Scan for the cell matching the given text and deliver its [x, y] coordinate at center. 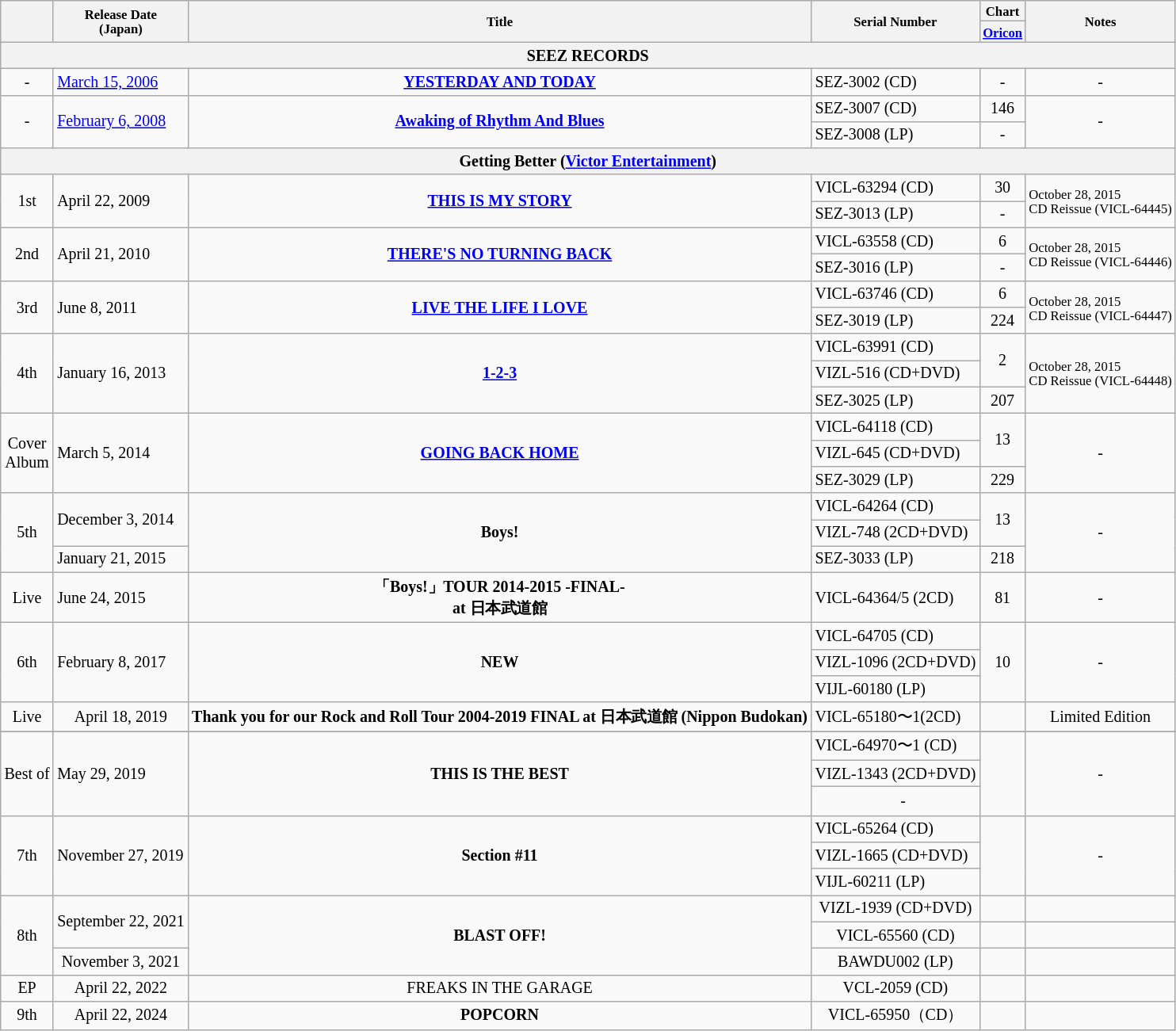
Best of [27, 773]
VICL-64118 (CD) [895, 426]
VIZL-516 (CD+DVD) [895, 374]
VIZL-1096 (2CD+DVD) [895, 663]
2nd [27, 255]
SEZ-3008 (LP) [895, 135]
81 [1002, 598]
VIZL-1665 (CD+DVD) [895, 856]
VICL-64705 (CD) [895, 636]
Notes [1100, 21]
229 [1002, 480]
5th [27, 533]
1st [27, 201]
NEW [499, 663]
VIZL-748 (2CD+DVD) [895, 533]
218 [1002, 559]
POPCORN [499, 1016]
Thank you for our Rock and Roll Tour 2004-2019 FINAL at 日本武道館 (Nippon Budokan) [499, 717]
Section #11 [499, 856]
Getting Better (Victor Entertainment) [588, 162]
4th [27, 374]
VICL-63558 (CD) [895, 241]
October 28, 2015CD Reissue (VICL-64447) [1100, 307]
THIS IS THE BEST [499, 773]
February 6, 2008 [120, 122]
2 [1002, 361]
VIZL-1939 (CD+DVD) [895, 908]
207 [1002, 399]
VICL-63294 (CD) [895, 189]
146 [1002, 108]
3rd [27, 307]
GOING BACK HOME [499, 453]
October 28, 2015CD Reissue (VICL-64446) [1100, 255]
VIZL-1343 (2CD+DVD) [895, 773]
Serial Number [895, 21]
Limited Edition [1100, 717]
May 29, 2019 [120, 773]
EP [27, 987]
THERE'S NO TURNING BACK [499, 255]
VICL-65180〜1(2CD) [895, 717]
Title [499, 21]
「Boys!」TOUR 2014-2015 -FINAL-at 日本武道館 [499, 598]
SEZ-3007 (CD) [895, 108]
8th [27, 935]
CoverAlbum [27, 453]
March 5, 2014 [120, 453]
January 21, 2015 [120, 559]
SEZ-3025 (LP) [895, 399]
SEZ-3029 (LP) [895, 480]
June 24, 2015 [120, 598]
6th [27, 663]
BAWDU002 (LP) [895, 962]
YESTERDAY AND TODAY [499, 82]
BLAST OFF! [499, 935]
April 22, 2022 [120, 987]
September 22, 2021 [120, 922]
VICL-65264 (CD) [895, 829]
March 15, 2006 [120, 82]
February 8, 2017 [120, 663]
LIVE THE LIFE I LOVE [499, 307]
November 3, 2021 [120, 962]
FREAKS IN THE GARAGE [499, 987]
VICL-65560 (CD) [895, 935]
VIJL-60180 (LP) [895, 689]
SEZ-3033 (LP) [895, 559]
VICL-65950（CD） [895, 1016]
10 [1002, 663]
VIZL-645 (CD+DVD) [895, 453]
Oricon [1002, 32]
October 28, 2015CD Reissue (VICL-64448) [1100, 374]
April 21, 2010 [120, 255]
VCL-2059 (CD) [895, 987]
224 [1002, 320]
April 22, 2024 [120, 1016]
November 27, 2019 [120, 856]
SEZ-3002 (CD) [895, 82]
Chart [1002, 11]
SEZ-3013 (LP) [895, 214]
30 [1002, 189]
1-2-3 [499, 374]
SEEZ RECORDS [588, 55]
9th [27, 1016]
SEZ-3019 (LP) [895, 320]
VICL-64364/5 (2CD) [895, 598]
VICL-64264 (CD) [895, 506]
April 22, 2009 [120, 201]
Awaking of Rhythm And Blues [499, 122]
7th [27, 856]
June 8, 2011 [120, 307]
Release Date(Japan) [120, 21]
SEZ-3016 (LP) [895, 268]
VICL-63746 (CD) [895, 295]
VICL-64970〜1 (CD) [895, 746]
VIJL-60211 (LP) [895, 881]
October 28, 2015CD Reissue (VICL-64445) [1100, 201]
Boys! [499, 533]
January 16, 2013 [120, 374]
VICL-63991 (CD) [895, 347]
December 3, 2014 [120, 520]
April 18, 2019 [120, 717]
THIS IS MY STORY [499, 201]
